Extract the [X, Y] coordinate from the center of the cell holding the provided text.  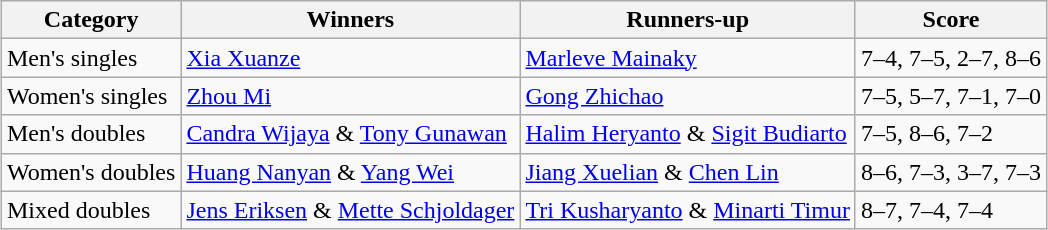
8–7, 7–4, 7–4 [950, 210]
Women's singles [90, 96]
Candra Wijaya & Tony Gunawan [350, 134]
Jens Eriksen & Mette Schjoldager [350, 210]
Halim Heryanto & Sigit Budiarto [688, 134]
Xia Xuanze [350, 58]
Score [950, 20]
Tri Kusharyanto & Minarti Timur [688, 210]
Men's singles [90, 58]
Runners-up [688, 20]
Zhou Mi [350, 96]
Category [90, 20]
Mixed doubles [90, 210]
Winners [350, 20]
7–5, 8–6, 7–2 [950, 134]
7–5, 5–7, 7–1, 7–0 [950, 96]
7–4, 7–5, 2–7, 8–6 [950, 58]
8–6, 7–3, 3–7, 7–3 [950, 172]
Marleve Mainaky [688, 58]
Huang Nanyan & Yang Wei [350, 172]
Jiang Xuelian & Chen Lin [688, 172]
Women's doubles [90, 172]
Men's doubles [90, 134]
Gong Zhichao [688, 96]
